For the text-containing cell, return its midpoint in (X, Y) coordinate format. 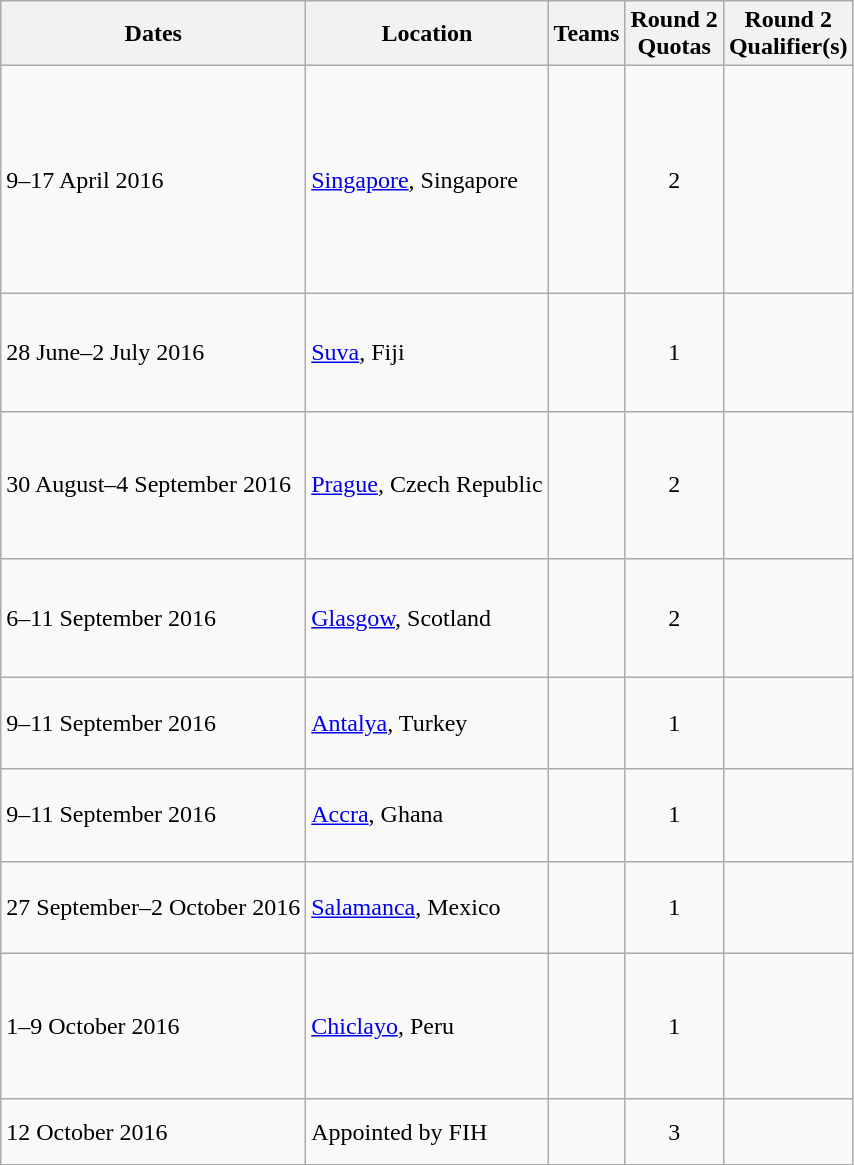
Location (427, 34)
27 September–2 October 2016 (154, 907)
30 August–4 September 2016 (154, 485)
12 October 2016 (154, 1132)
Dates (154, 34)
1–9 October 2016 (154, 1026)
Prague, Czech Republic (427, 485)
28 June–2 July 2016 (154, 352)
Singapore, Singapore (427, 180)
3 (674, 1132)
Appointed by FIH (427, 1132)
Teams (586, 34)
Accra, Ghana (427, 815)
Antalya, Turkey (427, 723)
Chiclayo, Peru (427, 1026)
Glasgow, Scotland (427, 618)
Suva, Fiji (427, 352)
9–17 April 2016 (154, 180)
6–11 September 2016 (154, 618)
Round 2Qualifier(s) (788, 34)
Salamanca, Mexico (427, 907)
Round 2Quotas (674, 34)
